Provide the [X, Y] coordinate of the cell's center where the given text is located.  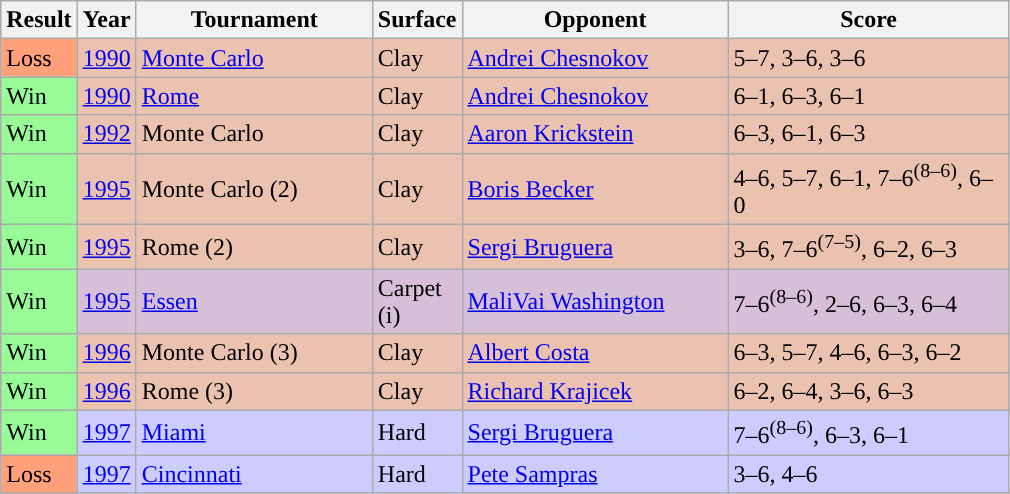
6–2, 6–4, 3–6, 6–3 [868, 391]
Essen [254, 302]
Rome (2) [254, 248]
Score [868, 20]
Surface [417, 20]
7–6(8–6), 6–3, 6–1 [868, 432]
Aaron Krickstein [595, 134]
6–3, 5–7, 4–6, 6–3, 6–2 [868, 353]
6–1, 6–3, 6–1 [868, 96]
Result [39, 20]
4–6, 5–7, 6–1, 7–6(8–6), 6–0 [868, 189]
Tournament [254, 20]
1992 [106, 134]
Albert Costa [595, 353]
Carpet (i) [417, 302]
Richard Krajicek [595, 391]
Monte Carlo (2) [254, 189]
Rome (3) [254, 391]
Opponent [595, 20]
MaliVai Washington [595, 302]
3–6, 4–6 [868, 474]
Boris Becker [595, 189]
5–7, 3–6, 3–6 [868, 58]
Miami [254, 432]
Year [106, 20]
6–3, 6–1, 6–3 [868, 134]
7–6(8–6), 2–6, 6–3, 6–4 [868, 302]
3–6, 7–6(7–5), 6–2, 6–3 [868, 248]
Cincinnati [254, 474]
Rome [254, 96]
Monte Carlo (3) [254, 353]
Pete Sampras [595, 474]
